Detect which cell encompasses the target text, then output its (X, Y) center coordinate. 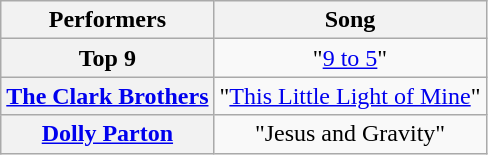
"9 to 5" (350, 58)
The Clark Brothers (108, 96)
"Jesus and Gravity" (350, 134)
Performers (108, 20)
Song (350, 20)
Dolly Parton (108, 134)
"This Little Light of Mine" (350, 96)
Top 9 (108, 58)
